Determine the [x, y] coordinate at the center of the cell enclosing the given text.  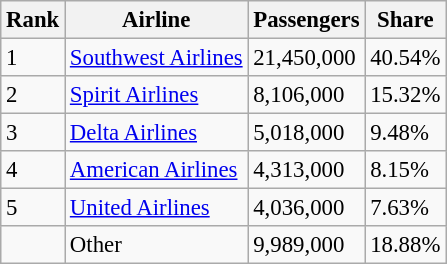
15.32% [406, 95]
9.48% [406, 133]
Airline [156, 20]
4 [33, 170]
5 [33, 208]
8,106,000 [306, 95]
5,018,000 [306, 133]
Delta Airlines [156, 133]
Spirit Airlines [156, 95]
40.54% [406, 58]
4,313,000 [306, 170]
United Airlines [156, 208]
7.63% [406, 208]
3 [33, 133]
Other [156, 245]
2 [33, 95]
Passengers [306, 20]
9,989,000 [306, 245]
4,036,000 [306, 208]
18.88% [406, 245]
1 [33, 58]
Share [406, 20]
American Airlines [156, 170]
8.15% [406, 170]
Rank [33, 20]
21,450,000 [306, 58]
Southwest Airlines [156, 58]
